For the text-containing cell, return its midpoint in [X, Y] coordinate format. 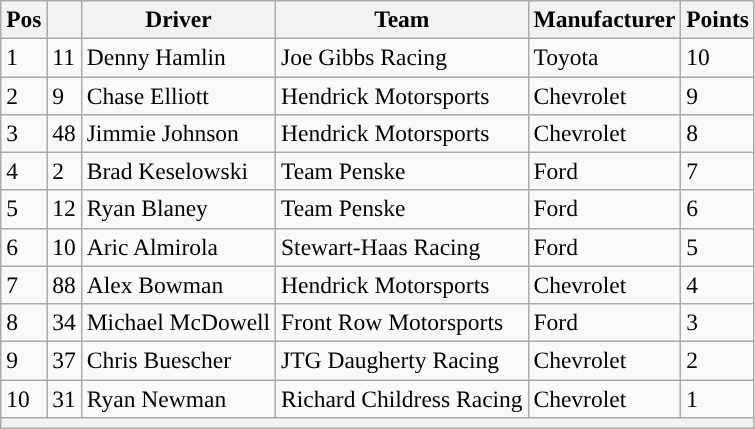
Jimmie Johnson [178, 133]
Brad Keselowski [178, 171]
Michael McDowell [178, 322]
34 [64, 322]
37 [64, 360]
Denny Hamlin [178, 57]
Pos [24, 19]
11 [64, 57]
Team [402, 19]
Chris Buescher [178, 360]
Ryan Blaney [178, 209]
Stewart-Haas Racing [402, 247]
Front Row Motorsports [402, 322]
JTG Daugherty Racing [402, 360]
48 [64, 133]
Manufacturer [604, 19]
Points [718, 19]
Ryan Newman [178, 398]
Chase Elliott [178, 95]
88 [64, 285]
Richard Childress Racing [402, 398]
Alex Bowman [178, 285]
Joe Gibbs Racing [402, 57]
Aric Almirola [178, 247]
Driver [178, 19]
Toyota [604, 57]
31 [64, 398]
12 [64, 209]
